Return [X, Y] of the center of cell containing provided text 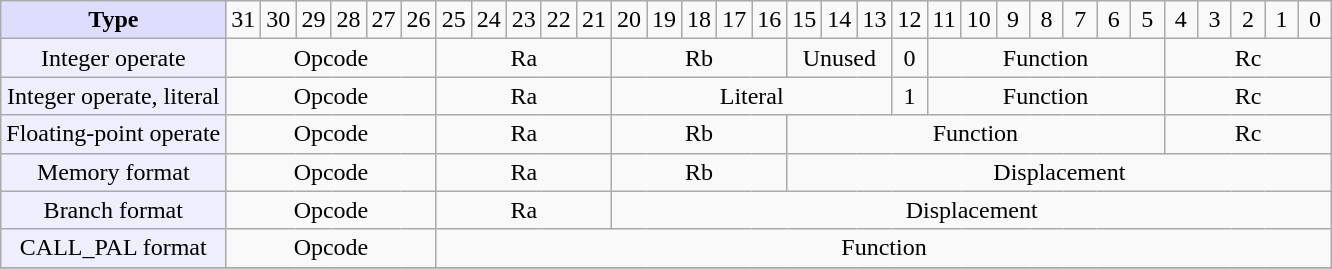
8 [1047, 20]
30 [278, 20]
27 [384, 20]
CALL_PAL format [114, 248]
4 [1181, 20]
29 [314, 20]
Unused [840, 58]
11 [944, 20]
24 [488, 20]
Integer operate [114, 58]
31 [244, 20]
20 [628, 20]
16 [770, 20]
26 [418, 20]
7 [1080, 20]
17 [734, 20]
12 [910, 20]
19 [664, 20]
2 [1248, 20]
Literal [751, 96]
Floating-point operate [114, 134]
21 [594, 20]
25 [454, 20]
18 [700, 20]
Integer operate, literal [114, 96]
13 [874, 20]
3 [1215, 20]
Branch format [114, 210]
Type [114, 20]
22 [558, 20]
28 [348, 20]
6 [1114, 20]
9 [1013, 20]
Memory format [114, 172]
14 [840, 20]
10 [978, 20]
23 [524, 20]
5 [1148, 20]
15 [804, 20]
